From the cell containing the given text, extract its center point as [x, y] coordinate. 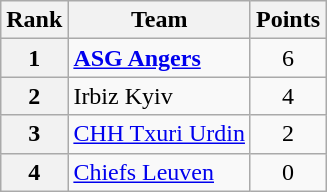
Chiefs Leuven [160, 172]
Team [160, 20]
1 [34, 58]
0 [288, 172]
Irbiz Kyiv [160, 96]
CHH Txuri Urdin [160, 134]
Points [288, 20]
ASG Angers [160, 58]
6 [288, 58]
Rank [34, 20]
3 [34, 134]
